For the text-containing cell, return its midpoint in (x, y) coordinate format. 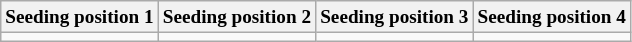
Seeding position 3 (394, 17)
Seeding position 1 (80, 17)
Seeding position 2 (236, 17)
Seeding position 4 (552, 17)
